Determine the [X, Y] coordinate at the center of the cell enclosing the given text.  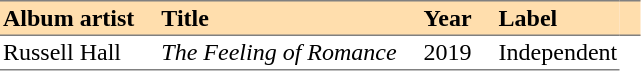
The Feeling of Romance [278, 53]
Title [278, 18]
Album artist [68, 18]
Russell Hall [68, 53]
Year [448, 18]
Independent [558, 53]
2019 [448, 53]
Label [558, 18]
